Search for the cell housing the specified text and yield its [X, Y] center coordinate. 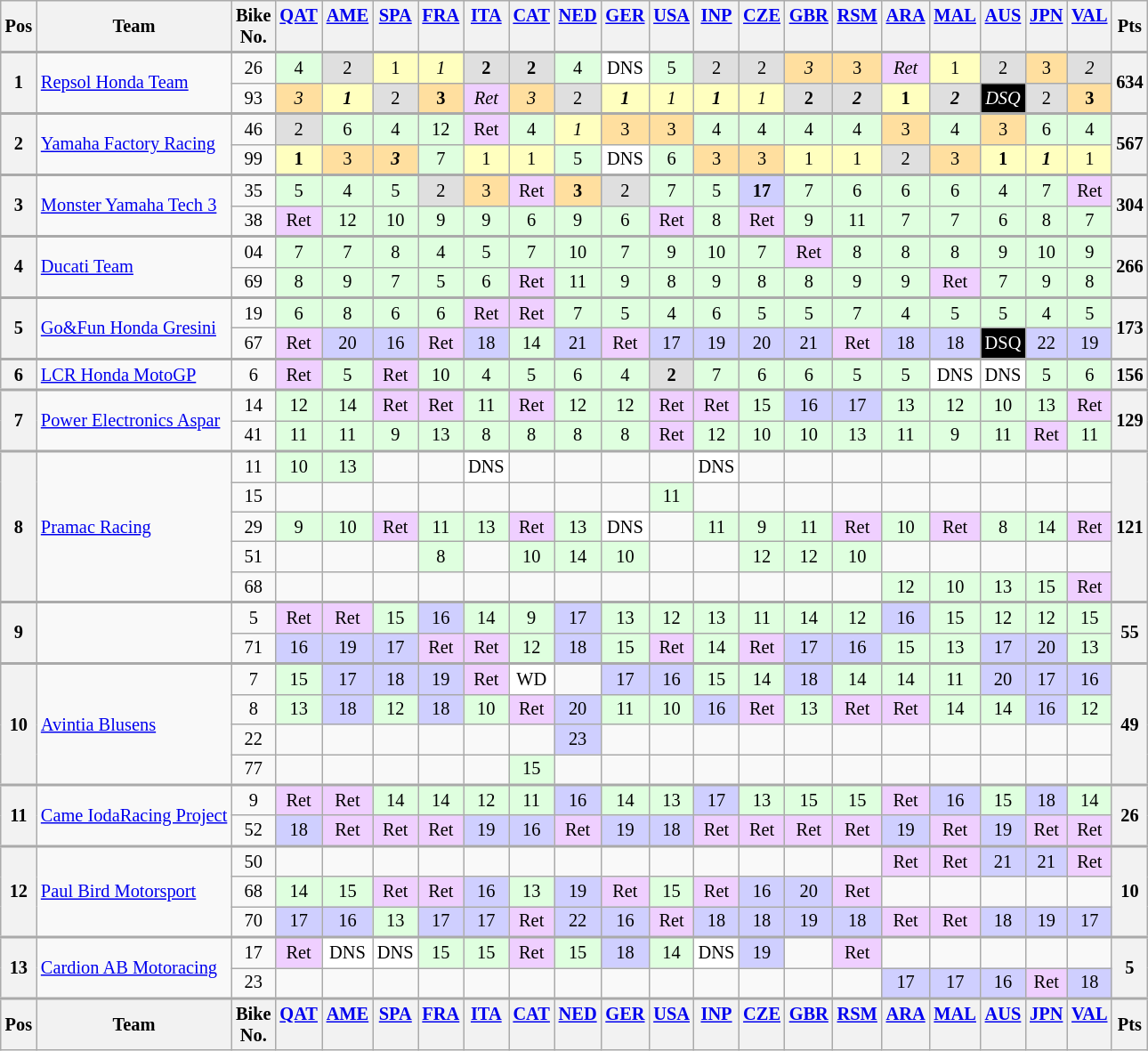
121 [1129, 527]
Pramac Racing [133, 527]
Paul Bird Motorsport [133, 891]
99 [253, 159]
304 [1129, 205]
51 [253, 556]
634 [1129, 84]
52 [253, 830]
173 [1129, 327]
Go&Fun Honda Gresini [133, 327]
04 [253, 251]
129 [1129, 420]
77 [253, 769]
Came IodaRacing Project [133, 815]
WD [532, 678]
Repsol Honda Team [133, 84]
55 [1129, 634]
69 [253, 282]
71 [253, 648]
Power Electronics Aspar [133, 420]
567 [1129, 144]
93 [253, 98]
41 [253, 435]
29 [253, 527]
Monster Yamaha Tech 3 [133, 205]
38 [253, 221]
Avintia Blusens [133, 724]
67 [253, 343]
70 [253, 921]
Yamaha Factory Racing [133, 144]
LCR Honda MotoGP [133, 374]
Cardion AB Motoracing [133, 968]
156 [1129, 374]
266 [1129, 267]
50 [253, 861]
Ducati Team [133, 267]
46 [253, 129]
35 [253, 190]
49 [1129, 724]
